Provide the [x, y] coordinate of the cell's center where the given text is located.  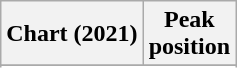
Chart (2021) [72, 34]
Peakposition [189, 34]
